Provide the (x, y) coordinate of the cell's center where the given text is located.  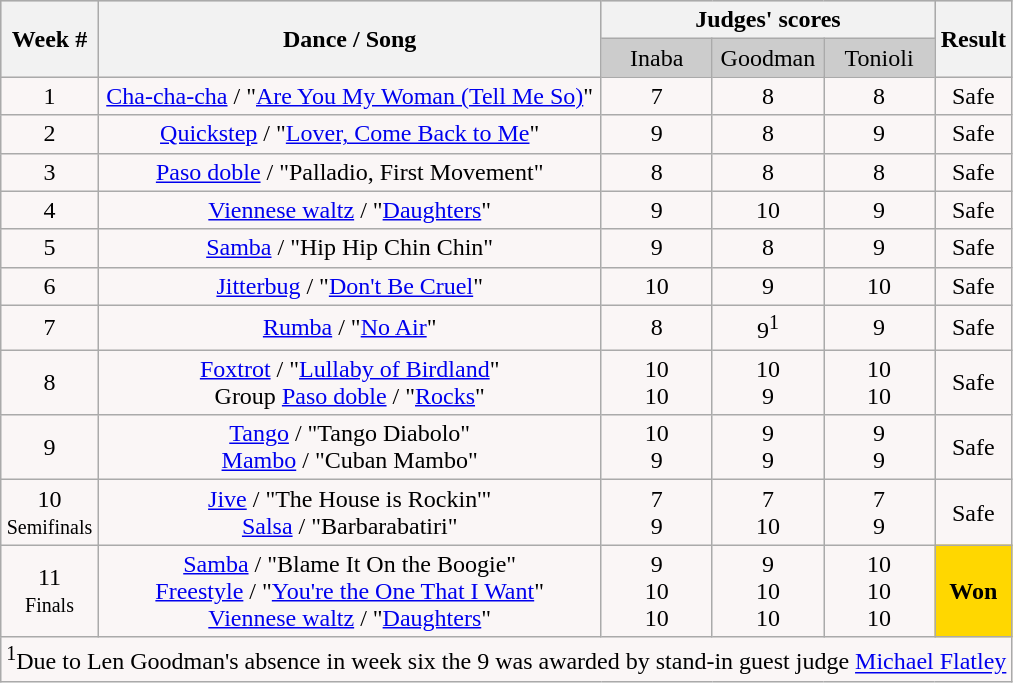
Goodman (768, 58)
10Semifinals (50, 512)
1Due to Len Goodman's absence in week six the 9 was awarded by stand-in guest judge Michael Flatley (506, 660)
Quickstep / "Lover, Come Back to Me" (350, 134)
101010 (880, 591)
3 (50, 172)
Cha-cha-cha / "Are You My Woman (Tell Me So)" (350, 96)
Judges' scores (768, 20)
Viennese waltz / "Daughters" (350, 210)
4 (50, 210)
Won (974, 591)
Rumba / "No Air" (350, 328)
Result (974, 39)
Inaba (656, 58)
Foxtrot / "Lullaby of Birdland"Group Paso doble / "Rocks" (350, 382)
Samba / "Hip Hip Chin Chin" (350, 248)
Paso doble / "Palladio, First Movement" (350, 172)
Tango / "Tango Diabolo" Mambo / "Cuban Mambo" (350, 448)
11Finals (50, 591)
710 (768, 512)
91 (768, 328)
Week # (50, 39)
1 (50, 96)
Dance / Song (350, 39)
Samba / "Blame It On the Boogie"Freestyle / "You're the One That I Want"Viennese waltz / "Daughters" (350, 591)
Tonioli (880, 58)
6 (50, 286)
Jitterbug / "Don't Be Cruel" (350, 286)
5 (50, 248)
2 (50, 134)
Jive / "The House is Rockin'" Salsa / "Barbarabatiri" (350, 512)
